Locate the cell with the specified text and output its (X, Y) center coordinate. 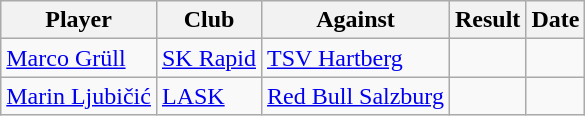
Result (487, 20)
Against (356, 20)
SK Rapid (208, 58)
Marco Grüll (79, 58)
TSV Hartberg (356, 58)
Player (79, 20)
Red Bull Salzburg (356, 96)
Club (208, 20)
Marin Ljubičić (79, 96)
Date (556, 20)
LASK (208, 96)
